Return the [x, y] coordinate for the center point of the cell that contains the specified text.  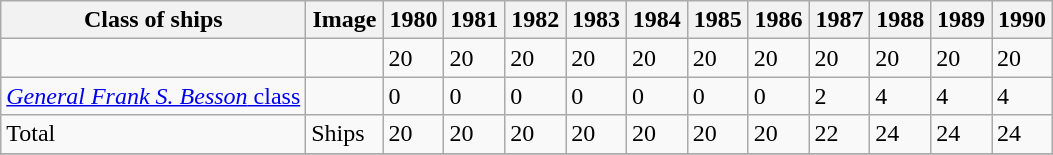
Ships [344, 134]
1986 [778, 20]
1985 [718, 20]
1981 [474, 20]
1984 [656, 20]
1989 [962, 20]
1983 [596, 20]
Total [154, 134]
1980 [414, 20]
2 [840, 96]
General Frank S. Besson class [154, 96]
Class of ships [154, 20]
1988 [900, 20]
22 [840, 134]
1987 [840, 20]
1990 [1022, 20]
1982 [536, 20]
Image [344, 20]
